Output the [x, y] coordinate of the center of the cell containing the given text.  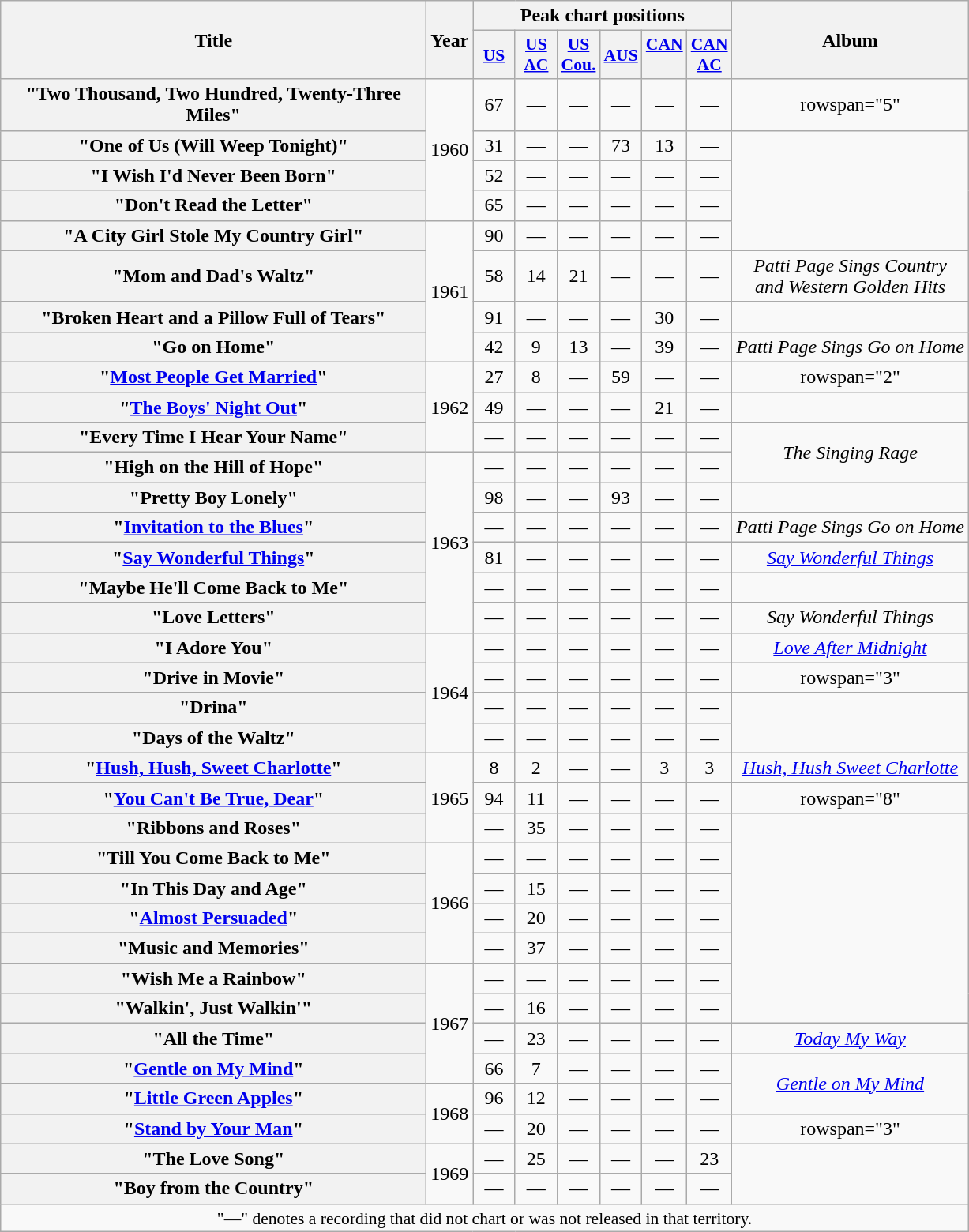
"Boy from the Country" [213, 1189]
rowspan="5" [851, 104]
39 [665, 347]
11 [535, 798]
"Most People Get Married" [213, 377]
1966 [450, 903]
CANAC [709, 55]
1960 [450, 150]
14 [535, 276]
25 [535, 1159]
93 [621, 498]
66 [494, 1069]
37 [535, 948]
1965 [450, 798]
rowspan="8" [851, 798]
1967 [450, 1024]
"You Can't Be True, Dear" [213, 798]
"I Wish I'd Never Been Born" [213, 175]
"Broken Heart and a Pillow Full of Tears" [213, 317]
USCou. [579, 55]
"Invitation to the Blues" [213, 528]
7 [535, 1069]
"High on the Hill of Hope" [213, 468]
31 [494, 145]
81 [494, 558]
"Drive in Movie" [213, 678]
The Singing Rage [851, 453]
96 [494, 1099]
"Hush, Hush, Sweet Charlotte" [213, 768]
1963 [450, 543]
35 [535, 828]
9 [535, 347]
"Say Wonderful Things" [213, 558]
12 [535, 1099]
"Gentle on My Mind" [213, 1069]
"Maybe He'll Come Back to Me" [213, 588]
94 [494, 798]
Year [450, 39]
"Music and Memories" [213, 948]
16 [535, 1009]
90 [494, 235]
"Love Letters" [213, 618]
Love After Midnight [851, 648]
"Till You Come Back to Me" [213, 858]
Patti Page Sings Countryand Western Golden Hits [851, 276]
"Stand by Your Man" [213, 1129]
Title [213, 39]
USAC [535, 55]
"Two Thousand, Two Hundred, Twenty-Three Miles" [213, 104]
15 [535, 888]
"Ribbons and Roses" [213, 828]
"Walkin', Just Walkin'" [213, 1009]
1964 [450, 693]
Gentle on My Mind [851, 1084]
"I Adore You" [213, 648]
"Don't Read the Letter" [213, 205]
2 [535, 768]
1968 [450, 1114]
CAN [665, 55]
91 [494, 317]
"Drina" [213, 708]
"The Love Song" [213, 1159]
US [494, 55]
Peak chart positions [603, 16]
1961 [450, 291]
"—" denotes a recording that did not chart or was not released in that territory. [485, 1218]
"Go on Home" [213, 347]
Album [851, 39]
1969 [450, 1174]
AUS [621, 55]
"Days of the Waltz" [213, 738]
Hush, Hush Sweet Charlotte [851, 768]
"Little Green Apples" [213, 1099]
52 [494, 175]
73 [621, 145]
98 [494, 498]
"In This Day and Age" [213, 888]
49 [494, 407]
58 [494, 276]
42 [494, 347]
"Almost Persuaded" [213, 918]
"Every Time I Hear Your Name" [213, 438]
"Wish Me a Rainbow" [213, 978]
65 [494, 205]
"Pretty Boy Lonely" [213, 498]
27 [494, 377]
30 [665, 317]
59 [621, 377]
"A City Girl Stole My Country Girl" [213, 235]
"One of Us (Will Weep Tonight)" [213, 145]
rowspan="2" [851, 377]
"All the Time" [213, 1039]
"The Boys' Night Out" [213, 407]
Today My Way [851, 1039]
"Mom and Dad's Waltz" [213, 276]
1962 [450, 407]
67 [494, 104]
